Detect which cell encompasses the target text, then output its (X, Y) center coordinate. 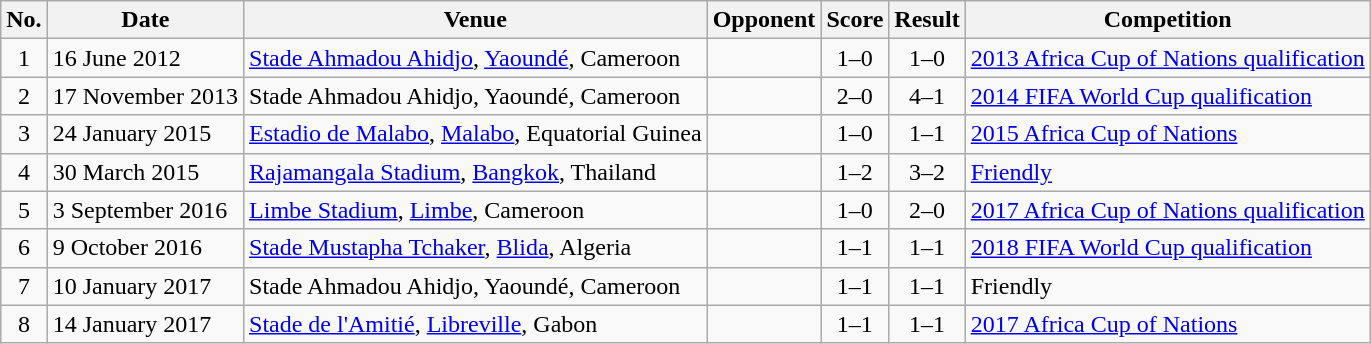
16 June 2012 (145, 58)
1 (24, 58)
Opponent (764, 20)
6 (24, 248)
Date (145, 20)
3 September 2016 (145, 210)
3–2 (927, 172)
14 January 2017 (145, 324)
Score (855, 20)
7 (24, 286)
8 (24, 324)
Stade de l'Amitié, Libreville, Gabon (476, 324)
Venue (476, 20)
Competition (1168, 20)
Estadio de Malabo, Malabo, Equatorial Guinea (476, 134)
30 March 2015 (145, 172)
2017 Africa Cup of Nations (1168, 324)
4–1 (927, 96)
10 January 2017 (145, 286)
17 November 2013 (145, 96)
9 October 2016 (145, 248)
4 (24, 172)
2018 FIFA World Cup qualification (1168, 248)
Stade Mustapha Tchaker, Blida, Algeria (476, 248)
2013 Africa Cup of Nations qualification (1168, 58)
3 (24, 134)
2017 Africa Cup of Nations qualification (1168, 210)
2014 FIFA World Cup qualification (1168, 96)
No. (24, 20)
1–2 (855, 172)
Limbe Stadium, Limbe, Cameroon (476, 210)
24 January 2015 (145, 134)
Result (927, 20)
5 (24, 210)
Rajamangala Stadium, Bangkok, Thailand (476, 172)
2 (24, 96)
2015 Africa Cup of Nations (1168, 134)
